For the text-containing cell, return its midpoint in [x, y] coordinate format. 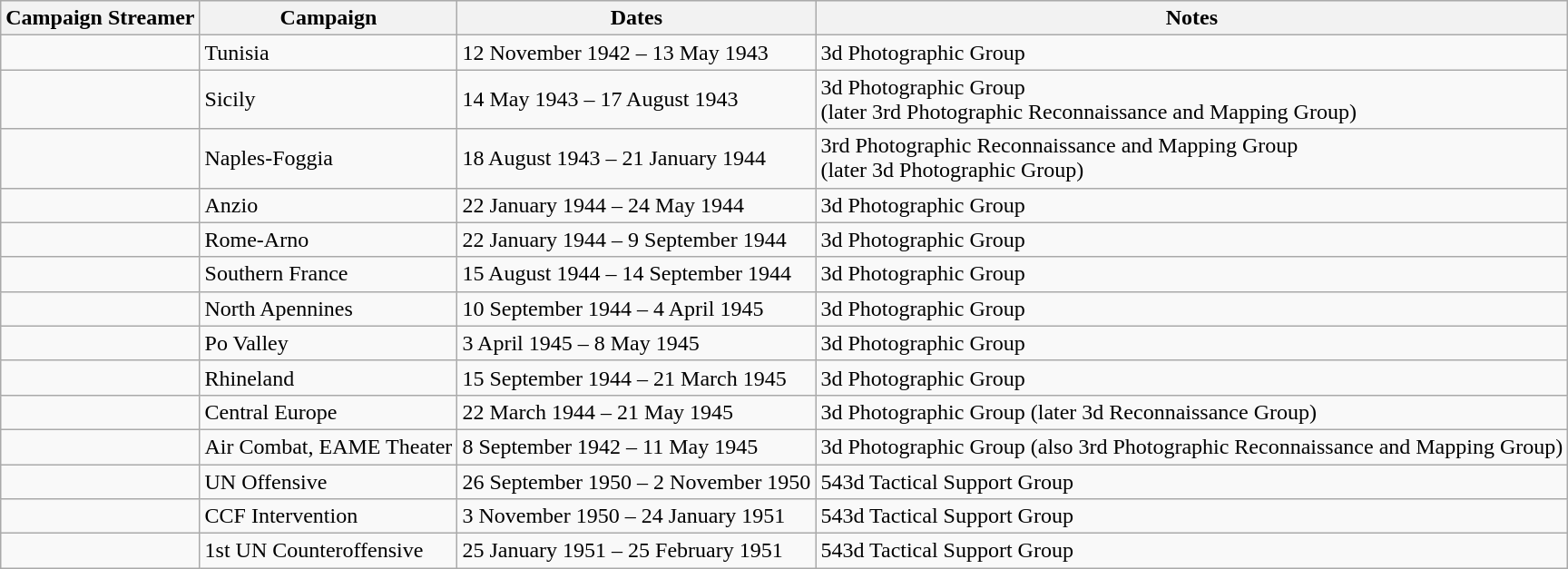
UN Offensive [328, 482]
22 January 1944 – 24 May 1944 [637, 205]
3d Photographic Group (later 3d Reconnaissance Group) [1192, 412]
22 January 1944 – 9 September 1944 [637, 240]
Rhineland [328, 378]
Dates [637, 18]
CCF Intervention [328, 516]
Po Valley [328, 343]
22 March 1944 – 21 May 1945 [637, 412]
Campaign Streamer [100, 18]
3 April 1945 – 8 May 1945 [637, 343]
Anzio [328, 205]
3rd Photographic Reconnaissance and Mapping Group (later 3d Photographic Group) [1192, 158]
Central Europe [328, 412]
15 September 1944 – 21 March 1945 [637, 378]
Sicily [328, 100]
25 January 1951 – 25 February 1951 [637, 551]
3d Photographic Group (later 3rd Photographic Reconnaissance and Mapping Group) [1192, 100]
Naples-Foggia [328, 158]
18 August 1943 – 21 January 1944 [637, 158]
Tunisia [328, 53]
3d Photographic Group (also 3rd Photographic Reconnaissance and Mapping Group) [1192, 446]
Air Combat, EAME Theater [328, 446]
12 November 1942 – 13 May 1943 [637, 53]
8 September 1942 – 11 May 1945 [637, 446]
North Apennines [328, 309]
Southern France [328, 274]
Rome-Arno [328, 240]
Campaign [328, 18]
3 November 1950 – 24 January 1951 [637, 516]
10 September 1944 – 4 April 1945 [637, 309]
Notes [1192, 18]
14 May 1943 – 17 August 1943 [637, 100]
15 August 1944 – 14 September 1944 [637, 274]
26 September 1950 – 2 November 1950 [637, 482]
1st UN Counteroffensive [328, 551]
